Identify which cell holds the provided text, then report its (x, y) central coordinate. 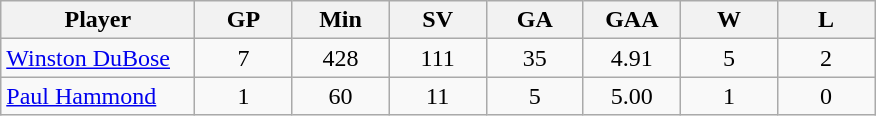
111 (438, 58)
SV (438, 20)
0 (826, 96)
11 (438, 96)
60 (340, 96)
5.00 (632, 96)
Min (340, 20)
2 (826, 58)
4.91 (632, 58)
35 (534, 58)
GAA (632, 20)
GA (534, 20)
L (826, 20)
428 (340, 58)
7 (244, 58)
Winston DuBose (98, 58)
Paul Hammond (98, 96)
Player (98, 20)
GP (244, 20)
W (728, 20)
